Search for the cell housing the specified text and yield its [x, y] center coordinate. 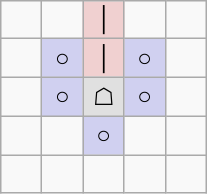
☖ [104, 97]
